Provide the [X, Y] coordinate of the cell's center where the given text is located.  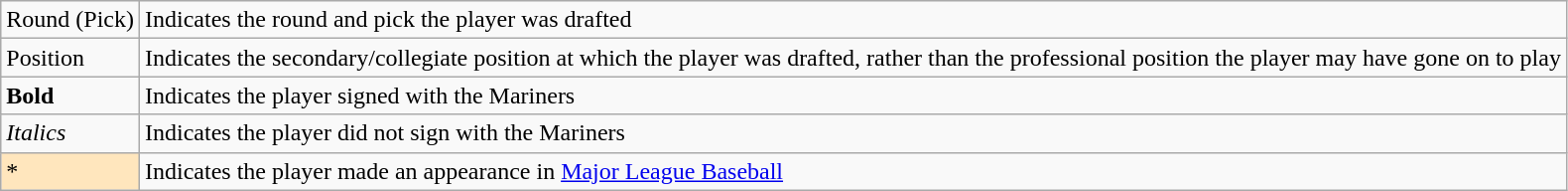
Indicates the round and pick the player was drafted [852, 20]
Indicates the player signed with the Mariners [852, 95]
Bold [70, 95]
* [70, 171]
Italics [70, 133]
Position [70, 58]
Indicates the player made an appearance in Major League Baseball [852, 171]
Indicates the player did not sign with the Mariners [852, 133]
Round (Pick) [70, 20]
